Capture the cell that displays the provided text and extract its [X, Y] central coordinate. 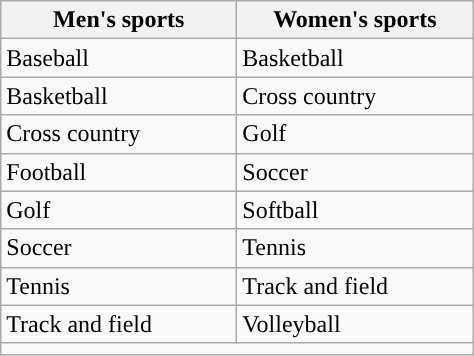
Softball [355, 210]
Women's sports [355, 20]
Football [119, 172]
Men's sports [119, 20]
Baseball [119, 58]
Volleyball [355, 324]
